Return the (X, Y) coordinate for the center point of the cell that contains the specified text.  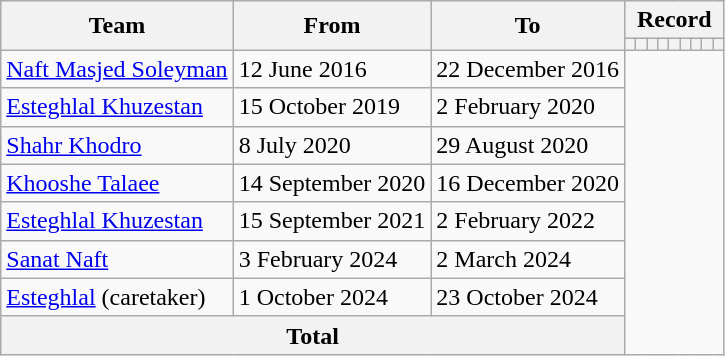
23 October 2024 (528, 297)
2 February 2022 (528, 221)
12 June 2016 (332, 69)
14 September 2020 (332, 183)
Team (117, 26)
2 February 2020 (528, 107)
Esteghlal (caretaker) (117, 297)
15 September 2021 (332, 221)
15 October 2019 (332, 107)
Shahr Khodro (117, 145)
1 October 2024 (332, 297)
Sanat Naft (117, 259)
8 July 2020 (332, 145)
22 December 2016 (528, 69)
2 March 2024 (528, 259)
16 December 2020 (528, 183)
From (332, 26)
Record (674, 20)
Total (313, 335)
Khooshe Talaee (117, 183)
To (528, 26)
Naft Masjed Soleyman (117, 69)
3 February 2024 (332, 259)
29 August 2020 (528, 145)
